Provide the [X, Y] coordinate of the cell's center where the given text is located.  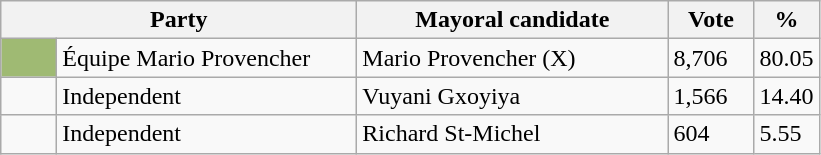
1,566 [711, 96]
14.40 [786, 96]
8,706 [711, 58]
Vote [711, 20]
Vuyani Gxoyiya [512, 96]
Richard St-Michel [512, 134]
% [786, 20]
Mayoral candidate [512, 20]
80.05 [786, 58]
Équipe Mario Provencher [207, 58]
Mario Provencher (X) [512, 58]
5.55 [786, 134]
604 [711, 134]
Party [179, 20]
